From the cell containing the given text, extract its center point as [x, y] coordinate. 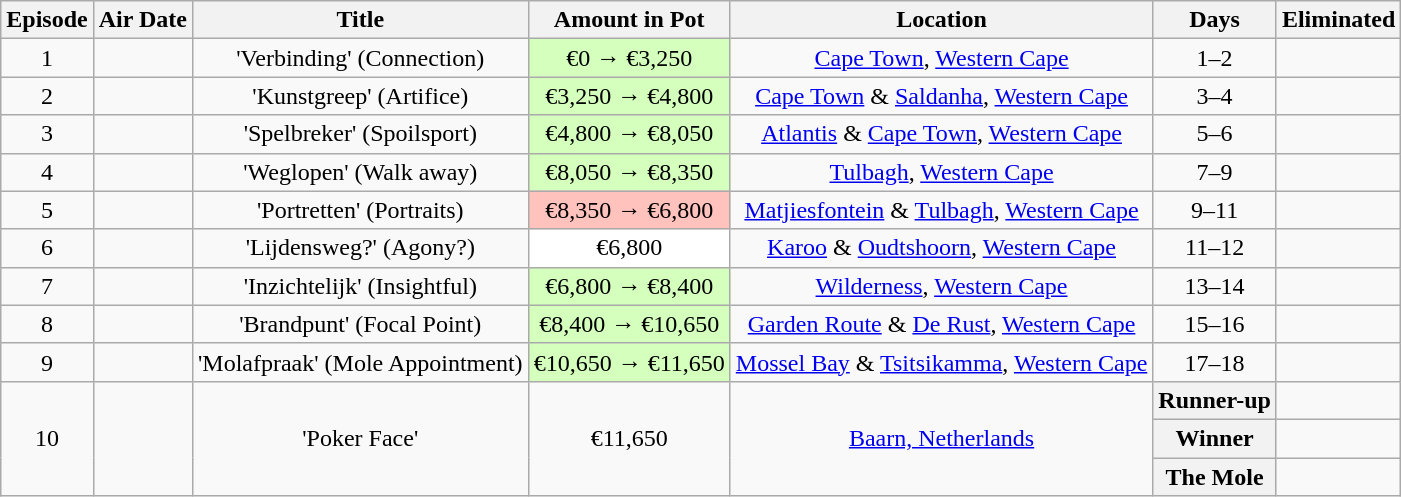
13–14 [1215, 286]
2 [47, 96]
€6,800 [629, 248]
'Lijdensweg?' (Agony?) [360, 248]
Amount in Pot [629, 20]
3 [47, 134]
Location [942, 20]
Winner [1215, 438]
6 [47, 248]
3–4 [1215, 96]
Garden Route & De Rust, Western Cape [942, 324]
10 [47, 438]
€3,250 → €4,800 [629, 96]
Runner-up [1215, 400]
17–18 [1215, 362]
€11,650 [629, 438]
€8,400 → €10,650 [629, 324]
9–11 [1215, 210]
1 [47, 58]
'Weglopen' (Walk away) [360, 172]
7–9 [1215, 172]
7 [47, 286]
Air Date [142, 20]
Wilderness, Western Cape [942, 286]
'Spelbreker' (Spoilsport) [360, 134]
€10,650 → €11,650 [629, 362]
Cape Town & Saldanha, Western Cape [942, 96]
€8,050 → €8,350 [629, 172]
Matjiesfontein & Tulbagh, Western Cape [942, 210]
€6,800 → €8,400 [629, 286]
Atlantis & Cape Town, Western Cape [942, 134]
Karoo & Oudtshoorn, Western Cape [942, 248]
Title [360, 20]
Cape Town, Western Cape [942, 58]
15–16 [1215, 324]
8 [47, 324]
Baarn, Netherlands [942, 438]
'Portretten' (Portraits) [360, 210]
Eliminated [1338, 20]
'Kunstgreep' (Artifice) [360, 96]
'Poker Face' [360, 438]
€4,800 → €8,050 [629, 134]
€0 → €3,250 [629, 58]
1–2 [1215, 58]
Days [1215, 20]
Episode [47, 20]
The Mole [1215, 477]
5 [47, 210]
Tulbagh, Western Cape [942, 172]
4 [47, 172]
'Brandpunt' (Focal Point) [360, 324]
9 [47, 362]
€8,350 → €6,800 [629, 210]
'Molafpraak' (Mole Appointment) [360, 362]
5–6 [1215, 134]
'Verbinding' (Connection) [360, 58]
Mossel Bay & Tsitsikamma, Western Cape [942, 362]
11–12 [1215, 248]
'Inzichtelijk' (Insightful) [360, 286]
